Find where the given text appears and provide that cell's center as (X, Y) coordinate. 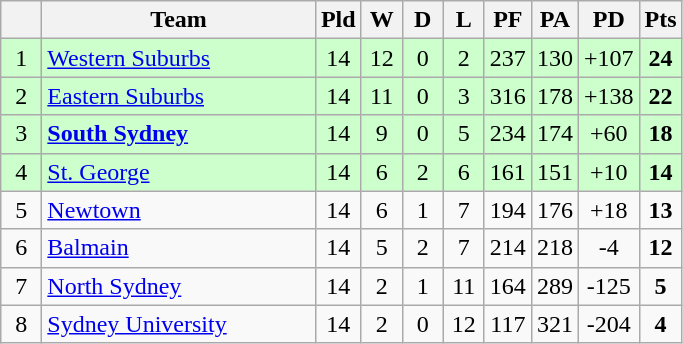
St. George (179, 172)
+138 (608, 96)
161 (508, 172)
194 (508, 210)
D (422, 20)
151 (554, 172)
214 (508, 248)
+107 (608, 58)
9 (382, 134)
-204 (608, 324)
W (382, 20)
117 (508, 324)
Newtown (179, 210)
+60 (608, 134)
Western Suburbs (179, 58)
Pts (660, 20)
Sydney University (179, 324)
176 (554, 210)
237 (508, 58)
+18 (608, 210)
289 (554, 286)
8 (22, 324)
Balmain (179, 248)
PF (508, 20)
24 (660, 58)
PD (608, 20)
Team (179, 20)
Pld (338, 20)
316 (508, 96)
L (464, 20)
North Sydney (179, 286)
218 (554, 248)
+10 (608, 172)
234 (508, 134)
PA (554, 20)
130 (554, 58)
22 (660, 96)
178 (554, 96)
-125 (608, 286)
174 (554, 134)
Eastern Suburbs (179, 96)
South Sydney (179, 134)
18 (660, 134)
321 (554, 324)
-4 (608, 248)
13 (660, 210)
164 (508, 286)
